Return [x, y] of the center of cell containing provided text 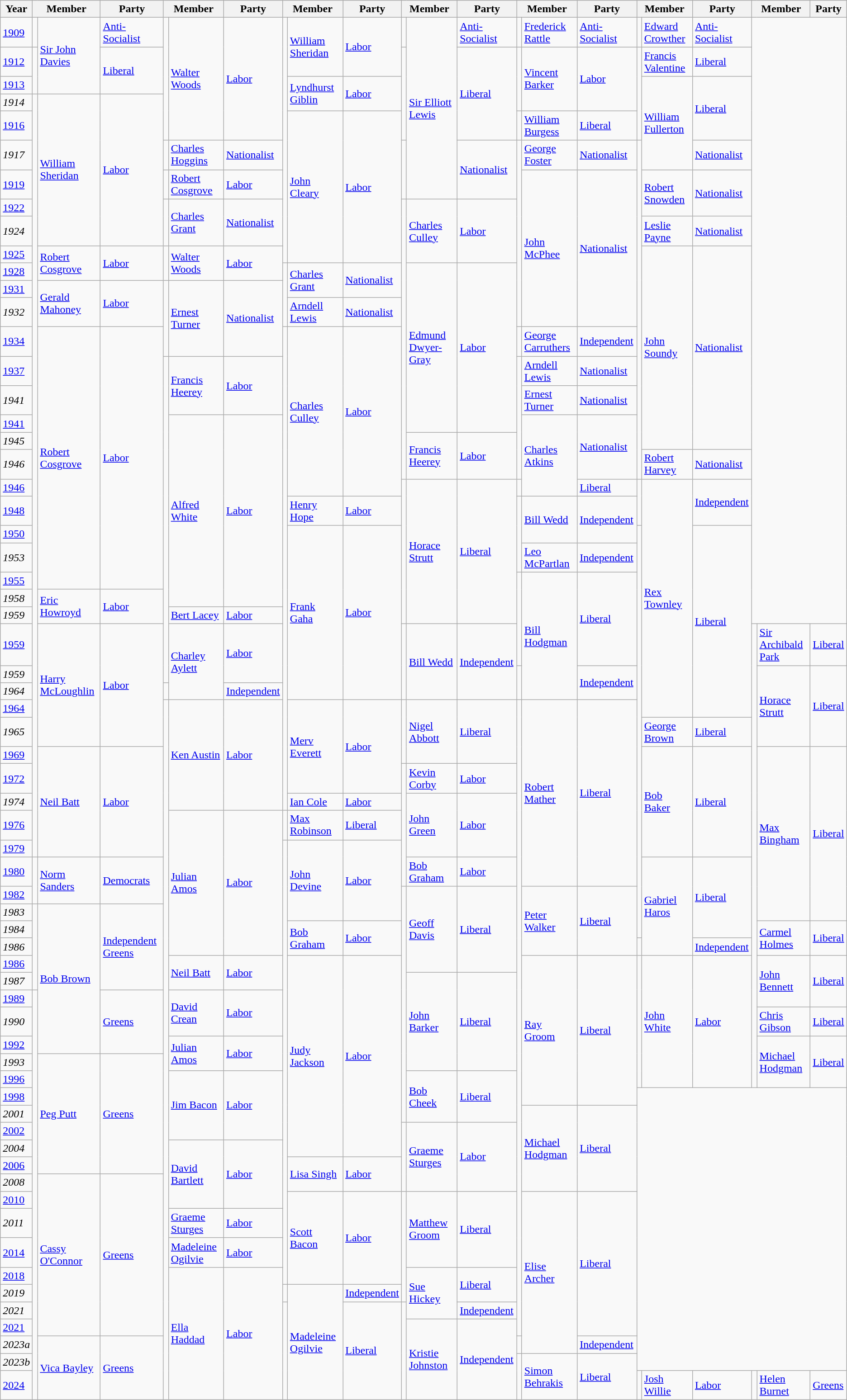
1909 [16, 33]
1913 [16, 85]
1925 [16, 254]
2010 [16, 1200]
Ray Groom [549, 1030]
Chris Gibson [784, 1022]
Judy Jackson [315, 1056]
Charles Atkins [549, 456]
Geoff Davis [432, 929]
Bob Brown [69, 979]
Alfred White [196, 511]
Merv Everett [315, 747]
Lisa Singh [315, 1174]
1945 [16, 441]
1983 [16, 912]
1912 [16, 61]
Frederick Rattle [549, 33]
Rex Townley [667, 598]
1948 [16, 511]
Helen Burnet [784, 1386]
Gabriel Haros [667, 906]
2006 [16, 1165]
1992 [16, 1045]
2014 [16, 1253]
John Green [432, 825]
Sir Archibald Park [784, 644]
George Carruthers [549, 342]
Max Bingham [784, 834]
Robert Snowden [667, 193]
1916 [16, 126]
Leo McPartlan [549, 557]
Charley Aylett [196, 662]
Simon Behrakis [549, 1376]
Scott Bacon [315, 1238]
Charles Hoggins [196, 155]
John McPhee [549, 248]
Vica Bayley [69, 1368]
1914 [16, 102]
Ian Cole [315, 802]
Jim Bacon [196, 1105]
1984 [16, 929]
Vincent Barker [549, 79]
1990 [16, 1022]
1987 [16, 981]
Nigel Abbott [432, 732]
1972 [16, 779]
Democrats [132, 880]
Francis Valentine [667, 61]
1958 [16, 598]
2019 [16, 1293]
Frank Gaha [315, 613]
1976 [16, 825]
1950 [16, 534]
Robert Harvey [667, 464]
2004 [16, 1148]
Cassy O'Connor [69, 1255]
Sue Hickey [432, 1293]
1979 [16, 848]
2018 [16, 1276]
Sir Elliott Lewis [432, 109]
Edmund Dwyer-Gray [432, 347]
John White [667, 1021]
Sir John Davies [69, 56]
Leslie Payne [667, 231]
2023a [16, 1345]
Harry McLoughlin [69, 685]
2008 [16, 1182]
Peg Putt [69, 1114]
George Brown [667, 732]
David Crean [196, 1013]
William Burgess [549, 126]
1924 [16, 231]
1998 [16, 1097]
John Barker [432, 1021]
2024 [16, 1386]
1969 [16, 755]
1937 [16, 371]
1919 [16, 184]
Robert Mather [549, 793]
1982 [16, 895]
1928 [16, 271]
Ella Haddad [196, 1333]
1996 [16, 1079]
Gerald Mahoney [69, 304]
Peter Walker [549, 921]
2011 [16, 1223]
Josh Willie [667, 1386]
Norm Sanders [69, 880]
1974 [16, 802]
Henry Hope [315, 511]
2001 [16, 1114]
John Bennett [784, 981]
1989 [16, 998]
Bob Cheek [432, 1097]
1980 [16, 872]
Matthew Groom [432, 1229]
2023b [16, 1362]
1965 [16, 732]
Lyndhurst Giblin [315, 94]
1931 [16, 289]
John Soundy [667, 347]
Bert Lacey [196, 615]
Max Robinson [315, 825]
1993 [16, 1062]
William Fullerton [667, 123]
1917 [16, 155]
1932 [16, 312]
John Cleary [315, 187]
1934 [16, 342]
John Devine [315, 880]
Carmel Holmes [784, 938]
Eric Howroyd [69, 606]
2002 [16, 1131]
Kristie Johnston [432, 1359]
1955 [16, 581]
Ken Austin [196, 755]
Independent Greens [132, 946]
Kevin Corby [432, 779]
George Foster [549, 155]
Elise Archer [549, 1272]
Edward Crowther [667, 33]
Bill Hodgman [549, 636]
David Bartlett [196, 1174]
Bob Baker [667, 802]
1922 [16, 208]
1953 [16, 557]
Year [16, 9]
